Scan for the cell matching the given text and deliver its (x, y) coordinate at center. 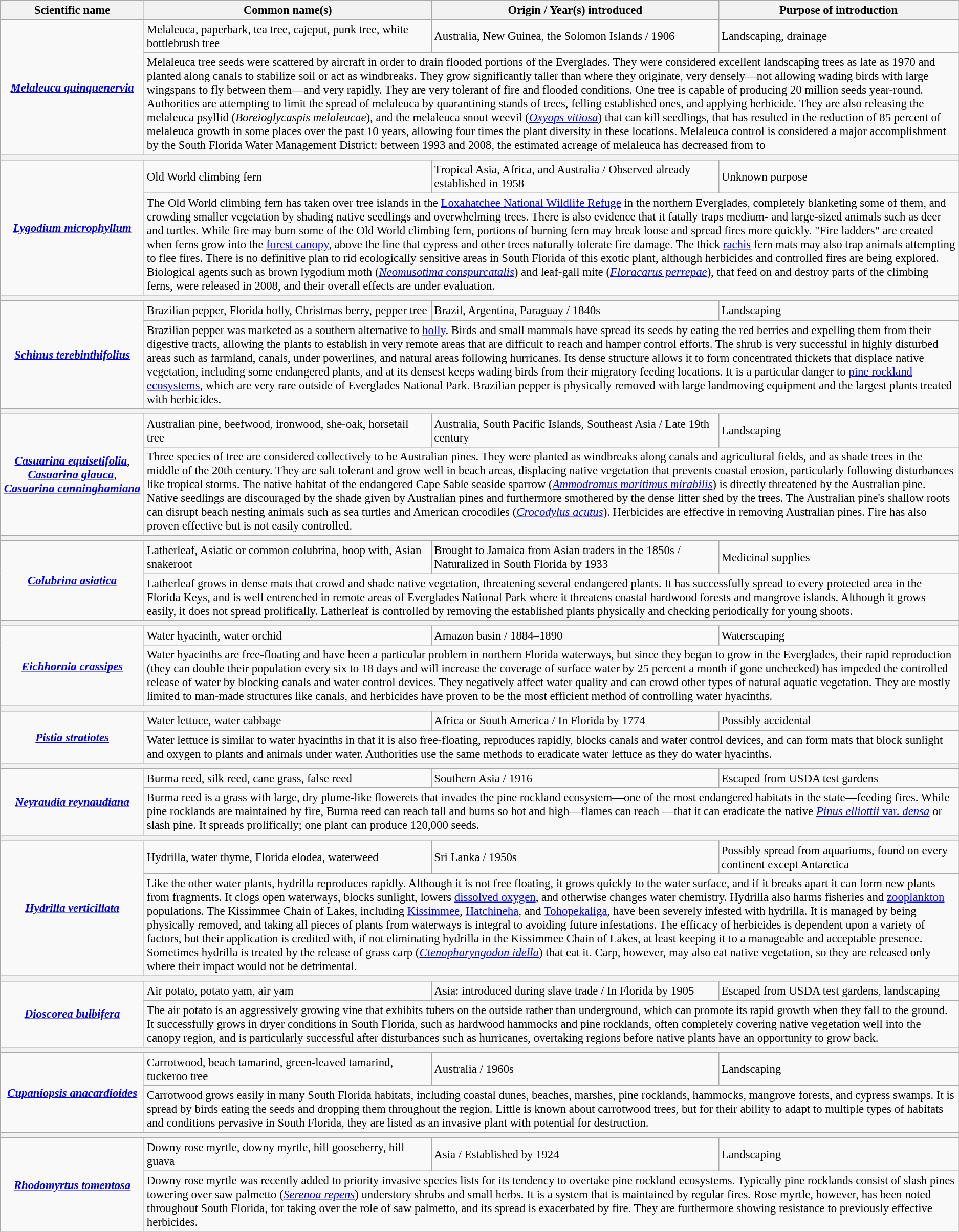
Escaped from USDA test gardens (839, 779)
Pistia stratiotes (73, 737)
Brazilian pepper, Florida holly, Christmas berry, pepper tree (288, 311)
Burma reed, silk reed, cane grass, false reed (288, 779)
Latherleaf, Asiatic or common colubrina, hoop with, Asian snakeroot (288, 558)
Asia: introduced during slave trade / In Florida by 1905 (575, 991)
Unknown purpose (839, 177)
Brought to Jamaica from Asian traders in the 1850s / Naturalized in South Florida by 1933 (575, 558)
Landscaping, drainage (839, 37)
Sri Lanka / 1950s (575, 857)
Australia, South Pacific Islands, Southeast Asia / Late 19th century (575, 431)
Amazon basin / 1884–1890 (575, 635)
Casuarina equisetifolia, Casuarina glauca, Casuarina cunninghamiana (73, 475)
Carrotwood, beach tamarind, green-leaved tamarind, tuckeroo tree (288, 1069)
Melaleuca quinquenervia (73, 87)
Lygodium microphyllum (73, 228)
Medicinal supplies (839, 558)
Waterscaping (839, 635)
Africa or South America / In Florida by 1774 (575, 721)
Cupaniopsis anacardioides (73, 1092)
Australia, New Guinea, the Solomon Islands / 1906 (575, 37)
Schinus terebinthifolius (73, 355)
Origin / Year(s) introduced (575, 10)
Purpose of introduction (839, 10)
Scientific name (73, 10)
Brazil, Argentina, Paraguay / 1840s (575, 311)
Southern Asia / 1916 (575, 779)
Escaped from USDA test gardens, landscaping (839, 991)
Dioscorea bulbifera (73, 1014)
Neyraudia reynaudiana (73, 802)
Hydrilla, water thyme, Florida elodea, waterweed (288, 857)
Common name(s) (288, 10)
Australia / 1960s (575, 1069)
Possibly spread from aquariums, found on every continent except Antarctica (839, 857)
Water hyacinth, water orchid (288, 635)
Air potato, potato yam, air yam (288, 991)
Possibly accidental (839, 721)
Colubrina asiatica (73, 581)
Tropical Asia, Africa, and Australia / Observed already established in 1958 (575, 177)
Rhodomyrtus tomentosa (73, 1185)
Melaleuca, paperbark, tea tree, cajeput, punk tree, white bottlebrush tree (288, 37)
Australian pine, beefwood, ironwood, she-oak, horsetail tree (288, 431)
Water lettuce, water cabbage (288, 721)
Old World climbing fern (288, 177)
Eichhornia crassipes (73, 666)
Hydrilla verticillata (73, 908)
Asia / Established by 1924 (575, 1154)
Downy rose myrtle, downy myrtle, hill gooseberry, hill guava (288, 1154)
